Provide the [x, y] coordinate of the cell's center where the given text is located.  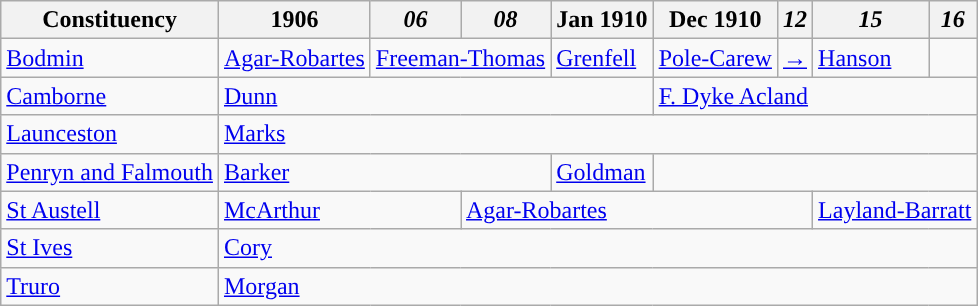
Jan 1910 [602, 20]
Launceston [110, 134]
Marks [597, 134]
Bodmin [110, 58]
Camborne [110, 96]
Freeman-Thomas [460, 58]
Barker [384, 172]
St Ives [110, 248]
→ [794, 58]
Truro [110, 286]
06 [415, 20]
Grenfell [602, 58]
16 [953, 20]
12 [794, 20]
Pole-Carew [715, 58]
Hanson [871, 58]
Dec 1910 [715, 20]
Cory [597, 248]
St Austell [110, 210]
McArthur [339, 210]
F. Dyke Acland [815, 96]
Constituency [110, 20]
Layland-Barratt [895, 210]
15 [871, 20]
Morgan [597, 286]
Goldman [602, 172]
1906 [294, 20]
08 [505, 20]
Penryn and Falmouth [110, 172]
Dunn [436, 96]
